Scan for the cell matching the given text and deliver its (X, Y) coordinate at center. 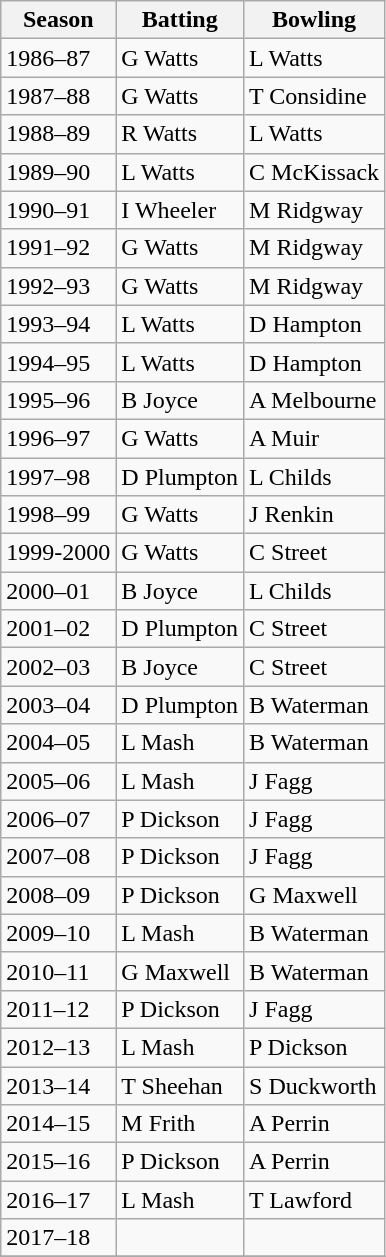
1986–87 (58, 58)
1996–97 (58, 438)
1997–98 (58, 477)
2006–07 (58, 819)
1993–94 (58, 324)
2004–05 (58, 743)
2008–09 (58, 895)
1995–96 (58, 400)
2010–11 (58, 971)
1998–99 (58, 515)
M Frith (180, 1124)
2005–06 (58, 781)
2002–03 (58, 667)
A Muir (314, 438)
1990–91 (58, 210)
S Duckworth (314, 1085)
2017–18 (58, 1238)
A Melbourne (314, 400)
2003–04 (58, 705)
2013–14 (58, 1085)
2009–10 (58, 933)
2007–08 (58, 857)
2016–17 (58, 1200)
Batting (180, 20)
2000–01 (58, 591)
Bowling (314, 20)
1991–92 (58, 248)
2011–12 (58, 1009)
C McKissack (314, 172)
1999-2000 (58, 553)
1989–90 (58, 172)
T Sheehan (180, 1085)
1987–88 (58, 96)
T Considine (314, 96)
2001–02 (58, 629)
2014–15 (58, 1124)
2012–13 (58, 1047)
Season (58, 20)
I Wheeler (180, 210)
2015–16 (58, 1162)
R Watts (180, 134)
T Lawford (314, 1200)
1994–95 (58, 362)
1992–93 (58, 286)
J Renkin (314, 515)
1988–89 (58, 134)
